Extract the [x, y] coordinate from the center of the cell holding the provided text.  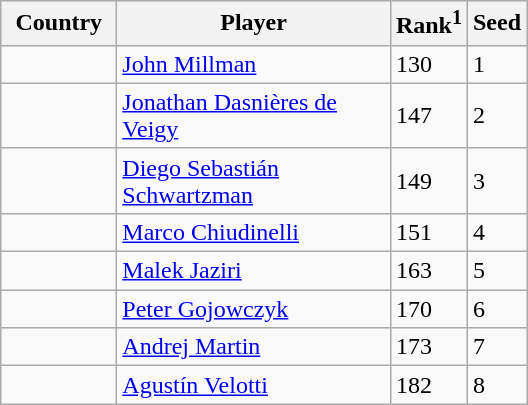
149 [428, 180]
1 [496, 64]
5 [496, 271]
8 [496, 385]
3 [496, 180]
Seed [496, 24]
John Millman [254, 64]
Diego Sebastián Schwartzman [254, 180]
Peter Gojowczyk [254, 309]
182 [428, 385]
Rank1 [428, 24]
4 [496, 232]
6 [496, 309]
Malek Jaziri [254, 271]
Andrej Martin [254, 347]
151 [428, 232]
7 [496, 347]
Agustín Velotti [254, 385]
170 [428, 309]
163 [428, 271]
130 [428, 64]
Player [254, 24]
Marco Chiudinelli [254, 232]
2 [496, 116]
Jonathan Dasnières de Veigy [254, 116]
173 [428, 347]
147 [428, 116]
Country [59, 24]
